Return [x, y] of the center of cell containing provided text 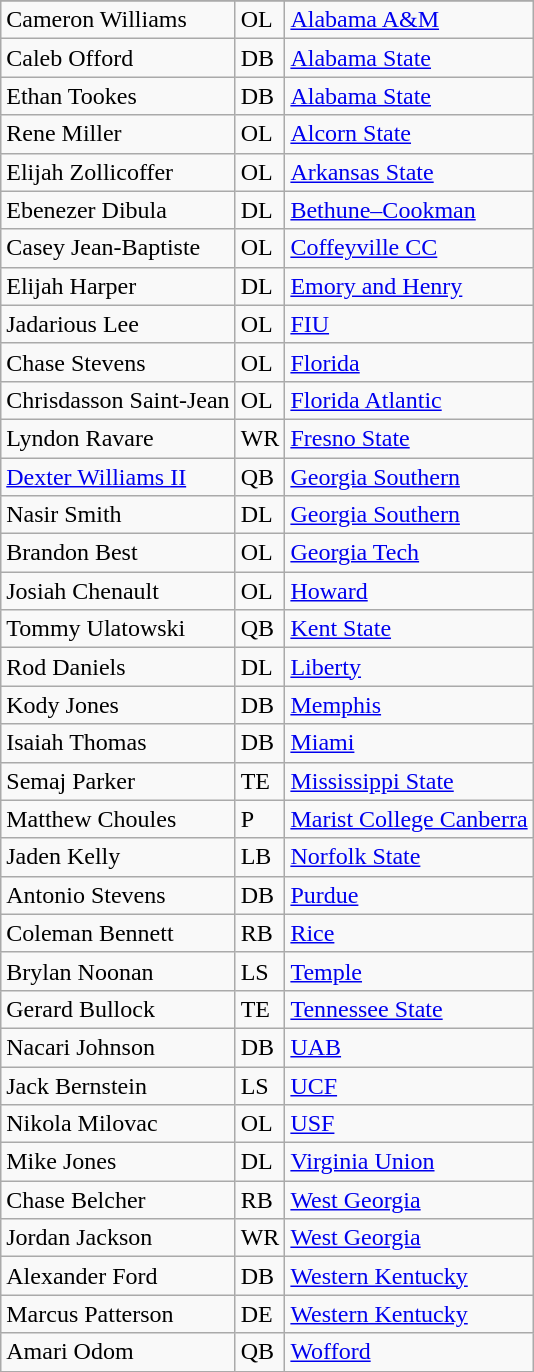
Tennessee State [409, 1009]
Casey Jean-Baptiste [118, 248]
Matthew Choules [118, 819]
Rene Miller [118, 134]
Josiah Chenault [118, 591]
Arkansas State [409, 172]
Semaj Parker [118, 781]
Marcus Patterson [118, 1314]
P [260, 819]
Florida [409, 362]
Emory and Henry [409, 286]
Mike Jones [118, 1162]
Chase Stevens [118, 362]
FIU [409, 324]
Kent State [409, 629]
Alabama A&M [409, 20]
Florida Atlantic [409, 400]
Cameron Williams [118, 20]
Kody Jones [118, 705]
Brylan Noonan [118, 971]
Ebenezer Dibula [118, 210]
Dexter Williams II [118, 477]
Chase Belcher [118, 1200]
Wofford [409, 1352]
Isaiah Thomas [118, 743]
Norfolk State [409, 857]
Marist College Canberra [409, 819]
Jaden Kelly [118, 857]
Tommy Ulatowski [118, 629]
Jordan Jackson [118, 1238]
Elijah Harper [118, 286]
Jadarious Lee [118, 324]
Alcorn State [409, 134]
LB [260, 857]
Liberty [409, 667]
Ethan Tookes [118, 96]
Nikola Milovac [118, 1124]
Caleb Offord [118, 58]
DE [260, 1314]
Purdue [409, 895]
Georgia Tech [409, 553]
Amari Odom [118, 1352]
Coleman Bennett [118, 933]
Jack Bernstein [118, 1085]
Howard [409, 591]
Fresno State [409, 438]
Lyndon Ravare [118, 438]
Alexander Ford [118, 1276]
Bethune–Cookman [409, 210]
USF [409, 1124]
Elijah Zollicoffer [118, 172]
Coffeyville CC [409, 248]
Virginia Union [409, 1162]
Brandon Best [118, 553]
Antonio Stevens [118, 895]
Nacari Johnson [118, 1047]
Mississippi State [409, 781]
Chrisdasson Saint-Jean [118, 400]
Nasir Smith [118, 515]
Rice [409, 933]
Gerard Bullock [118, 1009]
Rod Daniels [118, 667]
Miami [409, 743]
UCF [409, 1085]
Temple [409, 971]
UAB [409, 1047]
Memphis [409, 705]
